Detect which cell encompasses the target text, then output its (X, Y) center coordinate. 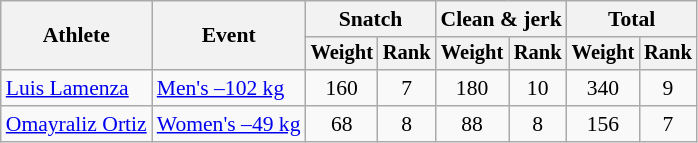
Luis Lamenza (76, 88)
Clean & jerk (500, 19)
156 (603, 124)
Women's –49 kg (229, 124)
340 (603, 88)
9 (668, 88)
Athlete (76, 36)
160 (342, 88)
68 (342, 124)
Men's –102 kg (229, 88)
Total (632, 19)
Event (229, 36)
88 (472, 124)
Snatch (371, 19)
Omayraliz Ortiz (76, 124)
180 (472, 88)
10 (538, 88)
